Extract the (x, y) coordinate from the center of the cell holding the provided text.  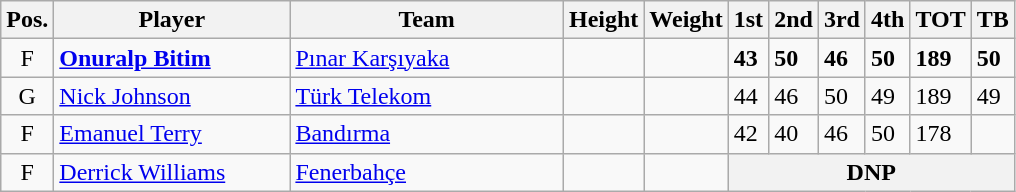
Bandırma (427, 134)
3rd (842, 20)
1st (748, 20)
DNP (871, 172)
TB (992, 20)
Player (172, 20)
TOT (940, 20)
Nick Johnson (172, 96)
Emanuel Terry (172, 134)
Pos. (28, 20)
Pınar Karşıyaka (427, 58)
Height (603, 20)
Team (427, 20)
Fenerbahçe (427, 172)
Derrick Williams (172, 172)
Türk Telekom (427, 96)
44 (748, 96)
G (28, 96)
Weight (686, 20)
178 (940, 134)
2nd (794, 20)
40 (794, 134)
4th (887, 20)
42 (748, 134)
Onuralp Bitim (172, 58)
43 (748, 58)
